Detect which cell encompasses the target text, then output its [x, y] center coordinate. 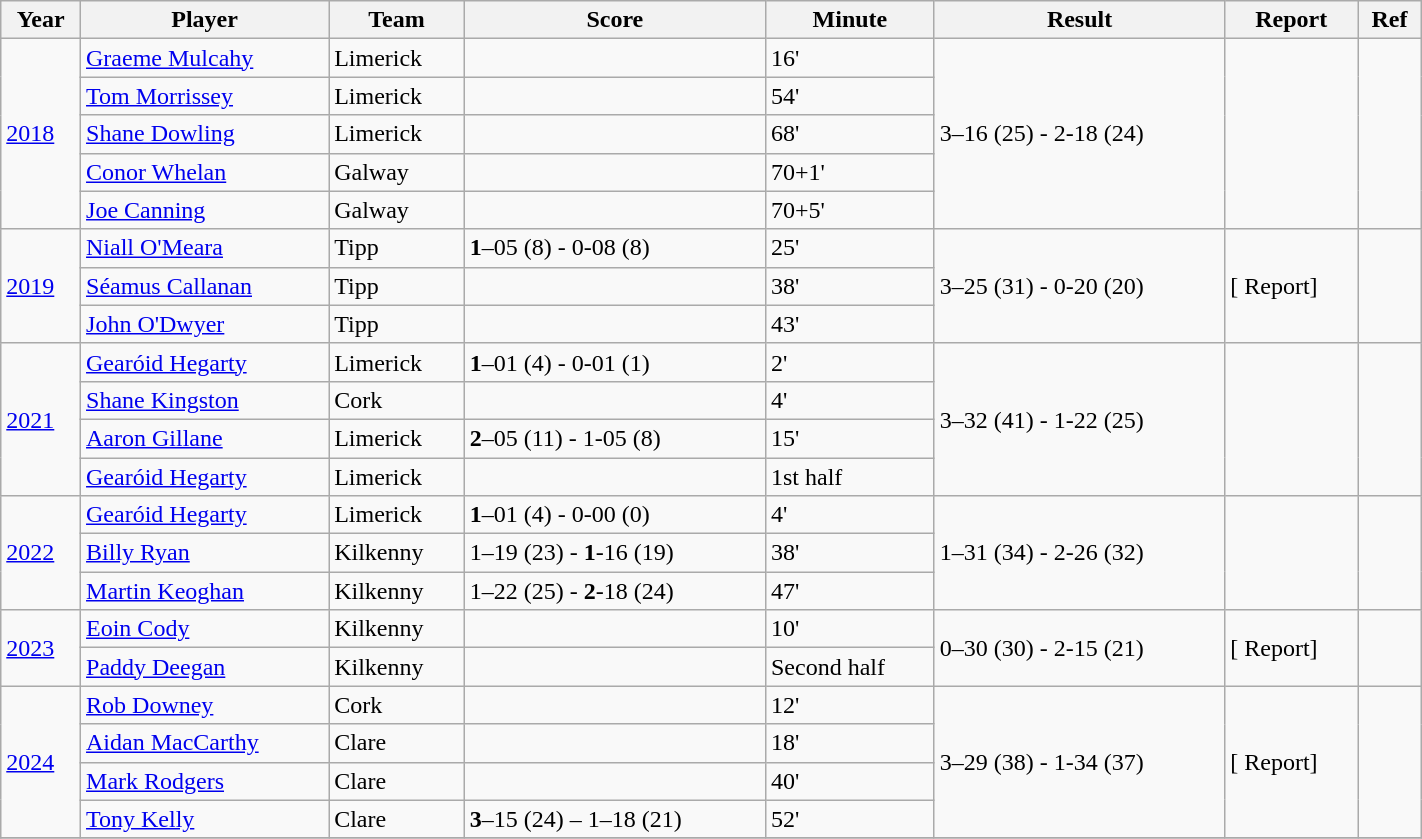
0–30 (30) - 2-15 (21) [1079, 648]
70+5' [850, 210]
1–05 (8) - 0-08 (8) [614, 248]
1st half [850, 477]
Report [1292, 20]
Graeme Mulcahy [205, 58]
Minute [850, 20]
1–22 (25) - 2-18 (24) [614, 591]
Player [205, 20]
Aaron Gillane [205, 438]
1–01 (4) - 0-00 (0) [614, 515]
Eoin Cody [205, 629]
Mark Rodgers [205, 781]
Team [397, 20]
Tony Kelly [205, 819]
52' [850, 819]
2' [850, 362]
Year [41, 20]
12' [850, 705]
Niall O'Meara [205, 248]
43' [850, 324]
2022 [41, 553]
18' [850, 743]
3–15 (24) – 1–18 (21) [614, 819]
68' [850, 134]
2018 [41, 134]
Shane Dowling [205, 134]
16' [850, 58]
54' [850, 96]
47' [850, 591]
2021 [41, 419]
John O'Dwyer [205, 324]
10' [850, 629]
70+1' [850, 172]
Paddy Deegan [205, 667]
2023 [41, 648]
3–25 (31) - 0-20 (20) [1079, 286]
Shane Kingston [205, 400]
Tom Morrissey [205, 96]
40' [850, 781]
2024 [41, 762]
15' [850, 438]
Ref [1390, 20]
1–01 (4) - 0-01 (1) [614, 362]
Second half [850, 667]
Score [614, 20]
3–16 (25) - 2-18 (24) [1079, 134]
2–05 (11) - 1-05 (8) [614, 438]
25' [850, 248]
1–31 (34) - 2-26 (32) [1079, 553]
2019 [41, 286]
Martin Keoghan [205, 591]
Result [1079, 20]
Aidan MacCarthy [205, 743]
Billy Ryan [205, 553]
1–19 (23) - 1-16 (19) [614, 553]
Rob Downey [205, 705]
Joe Canning [205, 210]
Séamus Callanan [205, 286]
3–29 (38) - 1-34 (37) [1079, 762]
3–32 (41) - 1-22 (25) [1079, 419]
Conor Whelan [205, 172]
